Determine the [x, y] coordinate at the center of the cell enclosing the given text.  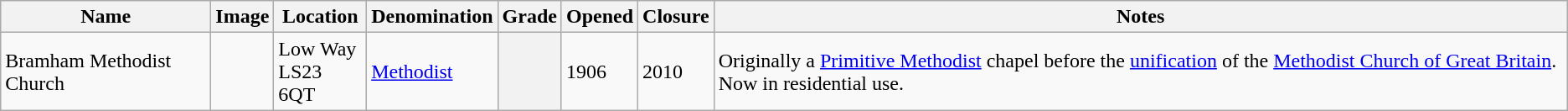
Location [320, 17]
Closure [677, 17]
Methodist [432, 71]
Image [243, 17]
2010 [677, 71]
Opened [600, 17]
Grade [529, 17]
Notes [1141, 17]
Bramham Methodist Church [106, 71]
Originally a Primitive Methodist chapel before the unification of the Methodist Church of Great Britain. Now in residential use. [1141, 71]
Name [106, 17]
1906 [600, 71]
Low WayLS23 6QT [320, 71]
Denomination [432, 17]
